Return the (X, Y) coordinate for the center point of the cell that contains the specified text.  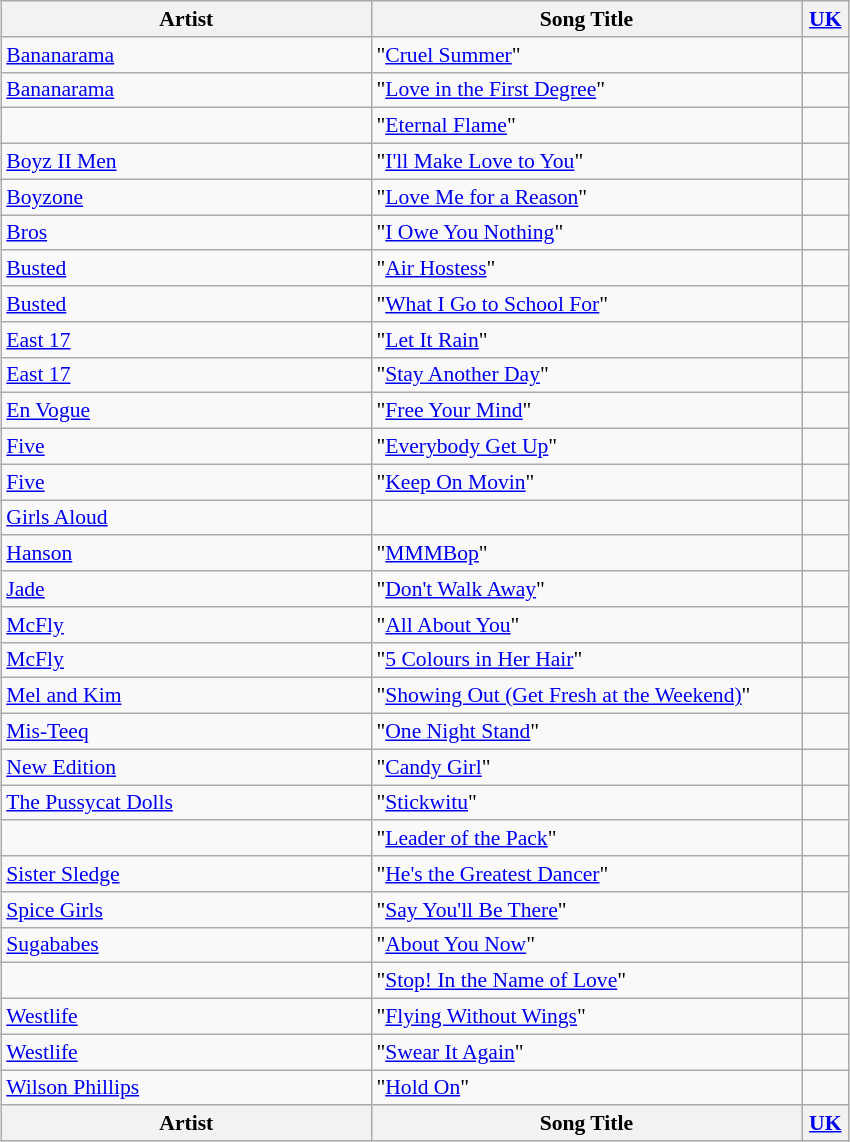
"5 Colours in Her Hair" (586, 660)
Mis-Teeq (186, 731)
Bros (186, 232)
Sugababes (186, 945)
"Swear It Again" (586, 1052)
"Air Hostess" (586, 268)
"I Owe You Nothing" (586, 232)
"Stay Another Day" (586, 375)
Boyzone (186, 197)
"He's the Greatest Dancer" (586, 874)
"Cruel Summer" (586, 54)
"Free Your Mind" (586, 411)
En Vogue (186, 411)
Jade (186, 589)
"Everybody Get Up" (586, 446)
"MMMBop" (586, 553)
"Let It Rain" (586, 339)
"I'll Make Love to You" (586, 161)
Girls Aloud (186, 518)
"Leader of the Pack" (586, 838)
"Don't Walk Away" (586, 589)
"One Night Stand" (586, 731)
"Say You'll Be There" (586, 909)
"Flying Without Wings" (586, 1016)
"Stickwitu" (586, 802)
"Love Me for a Reason" (586, 197)
"Hold On" (586, 1088)
"Keep On Movin" (586, 482)
Mel and Kim (186, 696)
"Stop! In the Name of Love" (586, 981)
Wilson Phillips (186, 1088)
Hanson (186, 553)
Sister Sledge (186, 874)
"Candy Girl" (586, 767)
New Edition (186, 767)
"All About You" (586, 624)
Boyz II Men (186, 161)
The Pussycat Dolls (186, 802)
Spice Girls (186, 909)
"Love in the First Degree" (586, 90)
"Showing Out (Get Fresh at the Weekend)" (586, 696)
"Eternal Flame" (586, 126)
"About You Now" (586, 945)
"What I Go to School For" (586, 304)
